Extract the (X, Y) coordinate from the center of the cell holding the provided text.  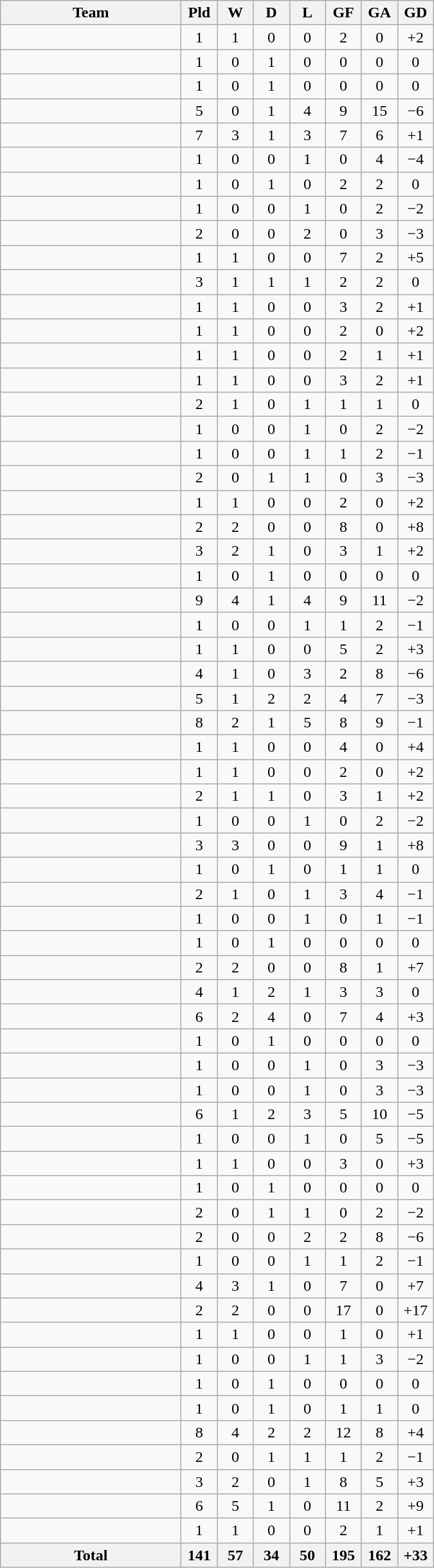
141 (199, 1555)
57 (235, 1555)
+5 (415, 257)
GD (415, 13)
+9 (415, 1506)
L (307, 13)
+33 (415, 1555)
15 (379, 111)
Team (91, 13)
−4 (415, 160)
D (271, 13)
W (235, 13)
162 (379, 1555)
12 (343, 1432)
+17 (415, 1310)
GA (379, 13)
Total (91, 1555)
50 (307, 1555)
10 (379, 1115)
Pld (199, 13)
195 (343, 1555)
34 (271, 1555)
GF (343, 13)
17 (343, 1310)
